Return [x, y] of the center of cell containing provided text 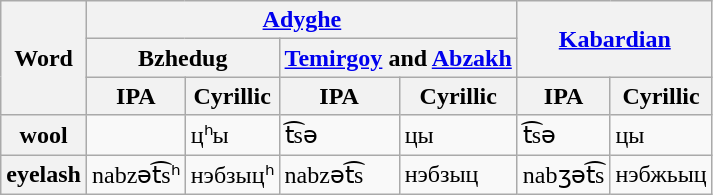
eyelash [44, 174]
нэбзыц [458, 174]
Kabardian [614, 39]
нэбзыцʰ [232, 174]
Adyghe [302, 20]
nabʒət͡s [564, 174]
цʰы [232, 135]
Temirgoy and Abzakh [398, 58]
Bzhedug [182, 58]
wool [44, 135]
Word [44, 58]
нэбжьыц [661, 174]
nabzət͡s [339, 174]
nabzət͡sʰ [136, 174]
